Locate the cell with the specified text and output its [x, y] center coordinate. 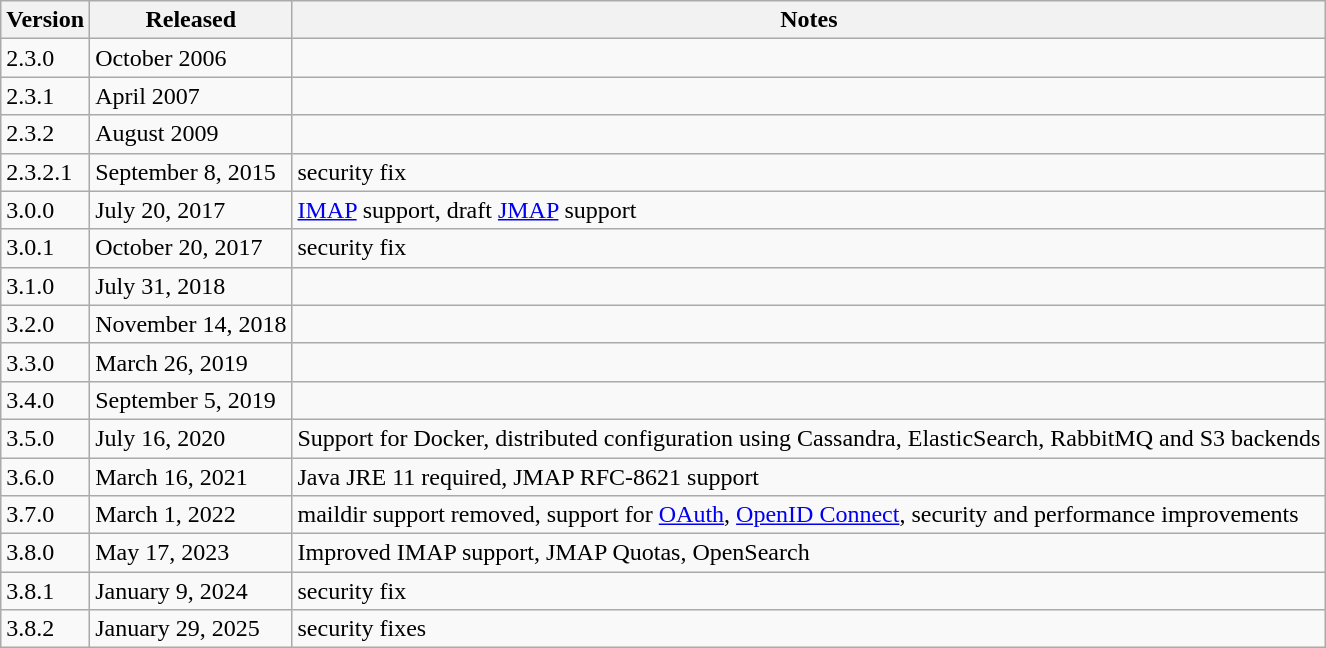
October 2006 [191, 58]
3.8.0 [46, 553]
maildir support removed, support for OAuth, OpenID Connect, security and performance improvements [809, 515]
3.5.0 [46, 438]
July 20, 2017 [191, 210]
March 26, 2019 [191, 362]
2.3.1 [46, 96]
January 29, 2025 [191, 629]
July 16, 2020 [191, 438]
3.0.1 [46, 248]
July 31, 2018 [191, 286]
3.1.0 [46, 286]
Support for Docker, distributed configuration using Cassandra, ElasticSearch, RabbitMQ and S3 backends [809, 438]
3.0.0 [46, 210]
May 17, 2023 [191, 553]
security fixes [809, 629]
March 16, 2021 [191, 477]
November 14, 2018 [191, 324]
April 2007 [191, 96]
2.3.0 [46, 58]
Java JRE 11 required, JMAP RFC-8621 support [809, 477]
September 5, 2019 [191, 400]
3.6.0 [46, 477]
Improved IMAP support, JMAP Quotas, OpenSearch [809, 553]
3.2.0 [46, 324]
IMAP support, draft JMAP support [809, 210]
August 2009 [191, 134]
March 1, 2022 [191, 515]
3.8.1 [46, 591]
3.3.0 [46, 362]
September 8, 2015 [191, 172]
Version [46, 20]
3.4.0 [46, 400]
January 9, 2024 [191, 591]
2.3.2 [46, 134]
2.3.2.1 [46, 172]
3.8.2 [46, 629]
October 20, 2017 [191, 248]
Notes [809, 20]
3.7.0 [46, 515]
Released [191, 20]
